Return (x, y) of the center of cell containing provided text 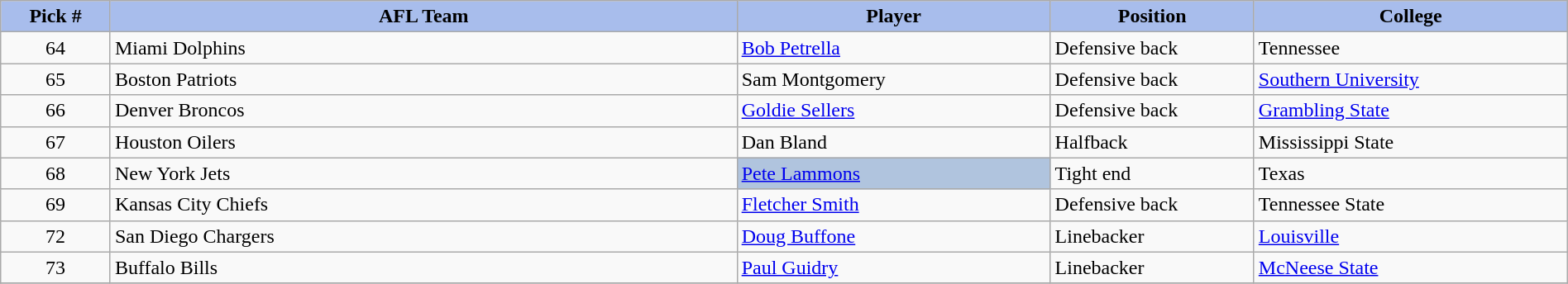
66 (56, 111)
San Diego Chargers (423, 236)
Southern University (1411, 79)
Tight end (1152, 173)
Kansas City Chiefs (423, 205)
Pick # (56, 17)
72 (56, 236)
Louisville (1411, 236)
College (1411, 17)
Paul Guidry (893, 267)
Grambling State (1411, 111)
Mississippi State (1411, 142)
Pete Lammons (893, 173)
Boston Patriots (423, 79)
Doug Buffone (893, 236)
New York Jets (423, 173)
Goldie Sellers (893, 111)
64 (56, 48)
Player (893, 17)
Tennessee (1411, 48)
Miami Dolphins (423, 48)
Tennessee State (1411, 205)
67 (56, 142)
Halfback (1152, 142)
McNeese State (1411, 267)
AFL Team (423, 17)
Denver Broncos (423, 111)
Houston Oilers (423, 142)
69 (56, 205)
Bob Petrella (893, 48)
65 (56, 79)
Texas (1411, 173)
Dan Bland (893, 142)
Position (1152, 17)
Sam Montgomery (893, 79)
68 (56, 173)
Fletcher Smith (893, 205)
Buffalo Bills (423, 267)
73 (56, 267)
